Provide the [x, y] coordinate of the cell's center where the given text is located.  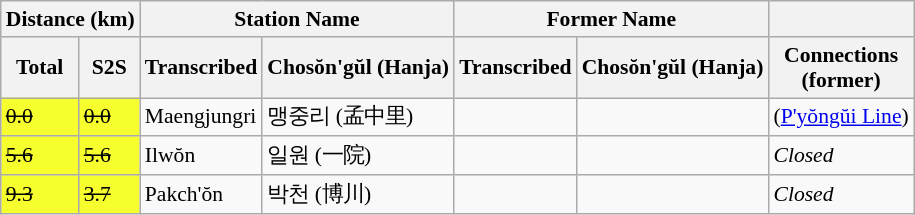
Former Name [611, 19]
일원 (一院) [358, 156]
3.7 [110, 194]
(P'yŏngŭi Line) [840, 118]
Station Name [297, 19]
Pakch'ŏn [201, 194]
맹중리 (孟中里) [358, 118]
Distance (km) [70, 19]
박천 (博川) [358, 194]
Connections(former) [840, 68]
S2S [110, 68]
Ilwŏn [201, 156]
Maengjungri [201, 118]
Total [40, 68]
9.3 [40, 194]
